Locate the cell with the specified text and output its [x, y] center coordinate. 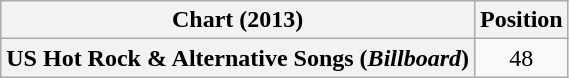
48 [521, 58]
Chart (2013) [238, 20]
US Hot Rock & Alternative Songs (Billboard) [238, 58]
Position [521, 20]
